Find where the given text appears and provide that cell's center as [X, Y] coordinate. 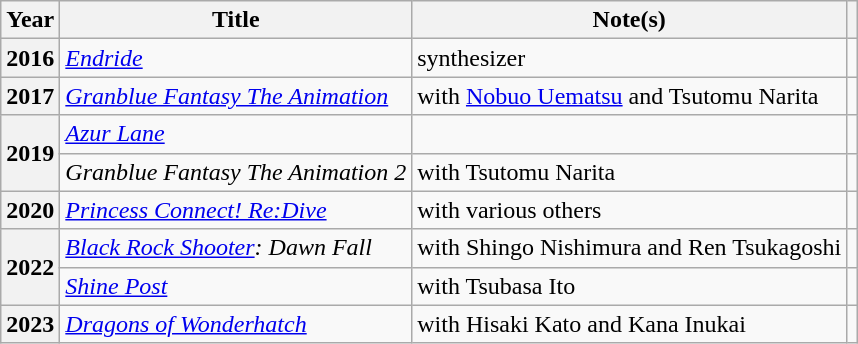
Dragons of Wonderhatch [236, 324]
Granblue Fantasy The Animation 2 [236, 172]
with Tsutomu Narita [630, 172]
2020 [30, 210]
2023 [30, 324]
2022 [30, 267]
with Tsubasa Ito [630, 286]
Shine Post [236, 286]
Azur Lane [236, 134]
synthesizer [630, 58]
with various others [630, 210]
Year [30, 20]
Title [236, 20]
with Shingo Nishimura and Ren Tsukagoshi [630, 248]
Granblue Fantasy The Animation [236, 96]
2019 [30, 153]
with Hisaki Kato and Kana Inukai [630, 324]
Note(s) [630, 20]
Endride [236, 58]
Princess Connect! Re:Dive [236, 210]
2016 [30, 58]
Black Rock Shooter: Dawn Fall [236, 248]
2017 [30, 96]
with Nobuo Uematsu and Tsutomu Narita [630, 96]
